Scan for the cell matching the given text and deliver its (X, Y) coordinate at center. 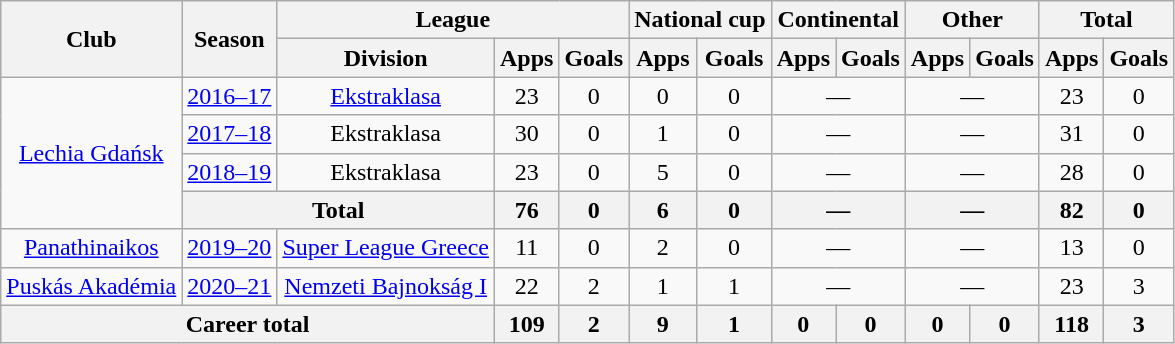
118 (1071, 324)
2018–19 (230, 172)
30 (526, 134)
5 (663, 172)
Other (972, 20)
2019–20 (230, 248)
Career total (248, 324)
13 (1071, 248)
109 (526, 324)
League (453, 20)
Division (386, 58)
Puskás Akadémia (92, 286)
82 (1071, 210)
22 (526, 286)
Season (230, 39)
Lechia Gdańsk (92, 153)
Super League Greece (386, 248)
Nemzeti Bajnokság I (386, 286)
76 (526, 210)
Club (92, 39)
2016–17 (230, 96)
National cup (700, 20)
2020–21 (230, 286)
11 (526, 248)
2017–18 (230, 134)
9 (663, 324)
Continental (838, 20)
Panathinaikos (92, 248)
31 (1071, 134)
6 (663, 210)
28 (1071, 172)
